Locate the cell with the specified text and output its [X, Y] center coordinate. 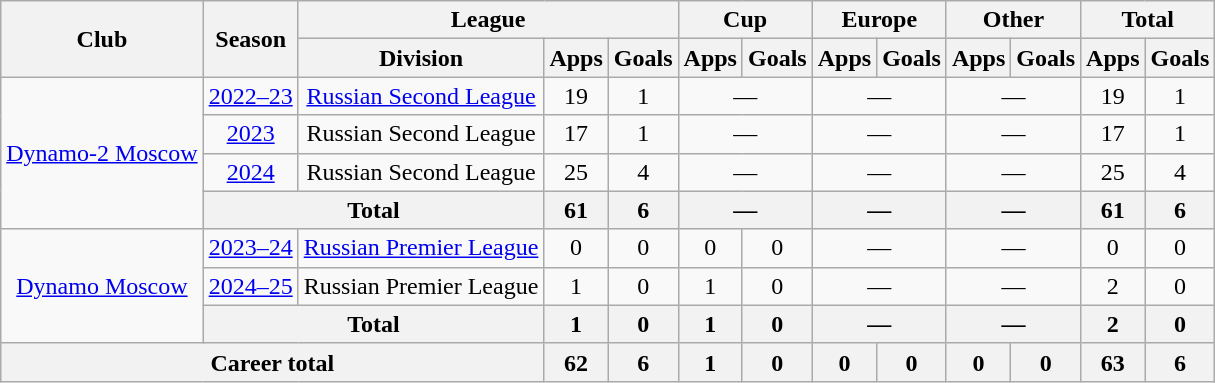
2024 [250, 172]
2023–24 [250, 248]
Other [1013, 20]
2024–25 [250, 286]
League [488, 20]
Division [421, 58]
Dynamo Moscow [102, 286]
62 [576, 362]
Club [102, 39]
Europe [879, 20]
2022–23 [250, 96]
63 [1113, 362]
Season [250, 39]
Career total [272, 362]
Cup [745, 20]
2023 [250, 134]
Dynamo-2 Moscow [102, 153]
